Determine the (X, Y) coordinate at the center of the cell enclosing the given text.  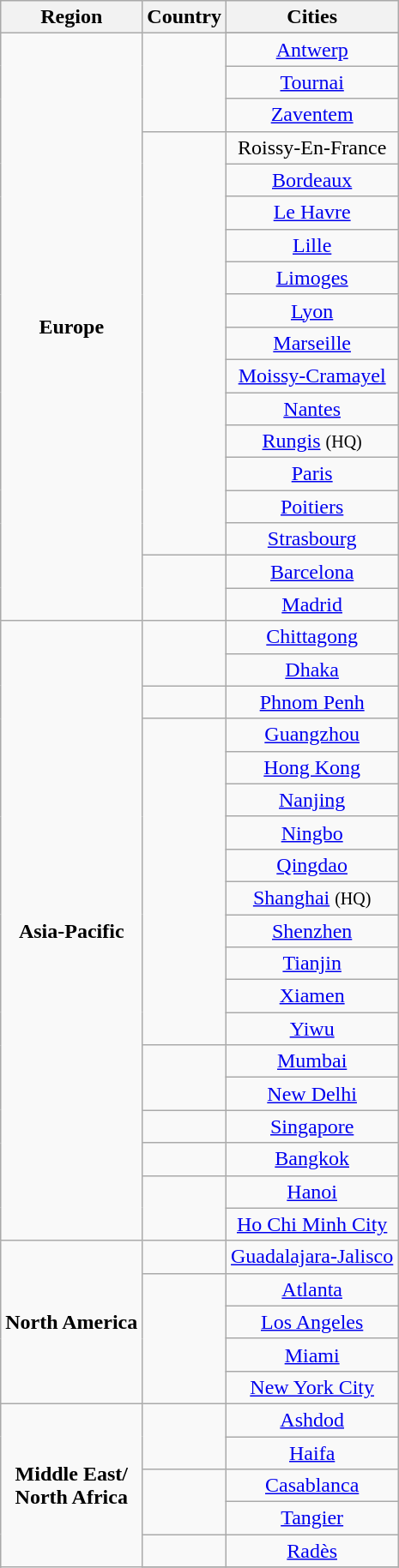
Haifa (312, 1453)
Mumbai (312, 1061)
Radès (312, 1551)
New Delhi (312, 1094)
Cities (312, 17)
Hanoi (312, 1192)
Nantes (312, 409)
Singapore (312, 1126)
Roissy-En-France (312, 147)
Ho Chi Minh City (312, 1224)
Poitiers (312, 507)
Middle East/North Africa (72, 1485)
Lille (312, 245)
Chittagong (312, 637)
Dhaka (312, 670)
Antwerp (312, 50)
Region (72, 17)
Shenzhen (312, 930)
Shanghai (HQ) (312, 898)
Phnom Penh (312, 702)
Moissy-Cramayel (312, 375)
Le Havre (312, 213)
North America (72, 1322)
Europe (72, 327)
Ningbo (312, 832)
Madrid (312, 604)
Atlanta (312, 1289)
Zaventem (312, 115)
New York City (312, 1387)
Xiamen (312, 996)
Tianjin (312, 964)
Bordeaux (312, 180)
Yiwu (312, 1029)
Guangzhou (312, 735)
Lyon (312, 310)
Los Angeles (312, 1322)
Miami (312, 1355)
Hong Kong (312, 767)
Marseille (312, 343)
Guadalajara-Jalisco (312, 1257)
Limoges (312, 278)
Paris (312, 474)
Rungis (HQ) (312, 442)
Bangkok (312, 1159)
Casablanca (312, 1486)
Country (184, 17)
Strasbourg (312, 539)
Nanjing (312, 800)
Ashdod (312, 1420)
Barcelona (312, 572)
Qingdao (312, 865)
Tangier (312, 1518)
Asia-Pacific (72, 931)
Tournai (312, 82)
